Identify which cell holds the provided text, then report its [X, Y] central coordinate. 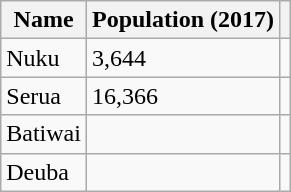
Deuba [44, 172]
Batiwai [44, 134]
16,366 [182, 96]
Nuku [44, 58]
Name [44, 20]
Serua [44, 96]
3,644 [182, 58]
Population (2017) [182, 20]
